Pinpoint the cell where the given text exists, returning its [X, Y] midpoint coordinate. 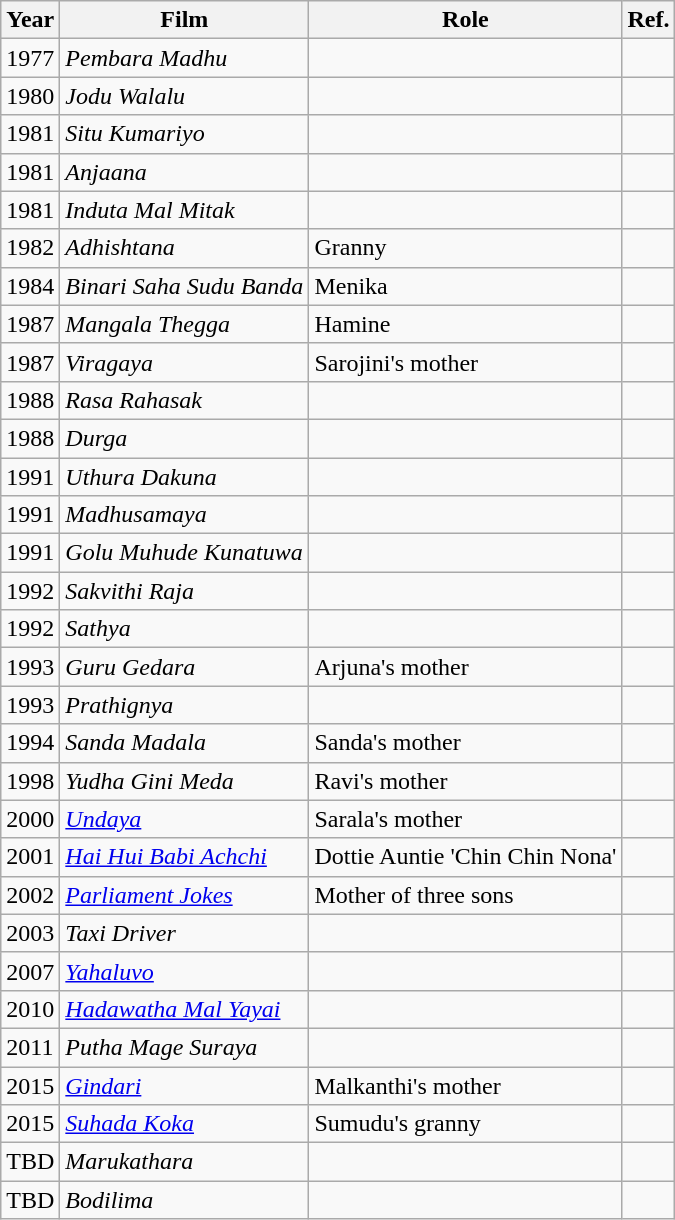
2010 [30, 1009]
Yudha Gini Meda [184, 781]
Granny [466, 248]
Ravi's mother [466, 781]
Mother of three sons [466, 895]
Role [466, 20]
Sumudu's granny [466, 1124]
Golu Muhude Kunatuwa [184, 553]
2011 [30, 1047]
Bodilima [184, 1200]
Sarala's mother [466, 819]
Parliament Jokes [184, 895]
1998 [30, 781]
2001 [30, 857]
2000 [30, 819]
Ref. [648, 20]
Guru Gedara [184, 667]
1994 [30, 743]
Year [30, 20]
Gindari [184, 1085]
Menika [466, 286]
Taxi Driver [184, 933]
Suhada Koka [184, 1124]
Jodu Walalu [184, 96]
Yahaluvo [184, 971]
Hai Hui Babi Achchi [184, 857]
2007 [30, 971]
Pembara Madhu [184, 58]
Prathignya [184, 705]
Sanda's mother [466, 743]
Undaya [184, 819]
Malkanthi's mother [466, 1085]
Sathya [184, 629]
Sanda Madala [184, 743]
2003 [30, 933]
Rasa Rahasak [184, 400]
Sakvithi Raja [184, 591]
1982 [30, 248]
1977 [30, 58]
Sarojini's mother [466, 362]
Hamine [466, 324]
Hadawatha Mal Yayai [184, 1009]
Induta Mal Mitak [184, 210]
Madhusamaya [184, 515]
Adhishtana [184, 248]
1984 [30, 286]
Anjaana [184, 172]
1980 [30, 96]
Putha Mage Suraya [184, 1047]
Film [184, 20]
Binari Saha Sudu Banda [184, 286]
Arjuna's mother [466, 667]
Situ Kumariyo [184, 134]
Uthura Dakuna [184, 477]
Durga [184, 438]
2002 [30, 895]
Viragaya [184, 362]
Dottie Auntie 'Chin Chin Nona' [466, 857]
Marukathara [184, 1162]
Mangala Thegga [184, 324]
